Detect which cell encompasses the target text, then output its [X, Y] center coordinate. 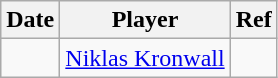
Player [145, 20]
Niklas Kronwall [145, 58]
Ref [254, 20]
Date [30, 20]
